Pinpoint the cell where the given text exists, returning its [x, y] midpoint coordinate. 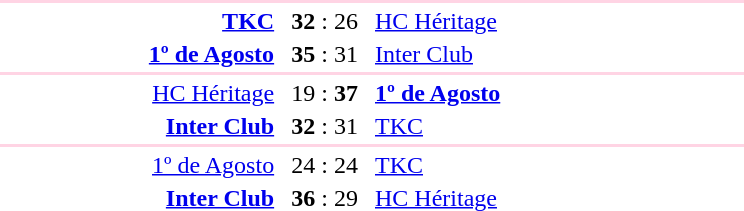
35 : 31 [325, 54]
32 : 26 [325, 21]
32 : 31 [325, 126]
24 : 24 [325, 165]
19 : 37 [325, 93]
